Identify which cell holds the provided text, then report its [X, Y] central coordinate. 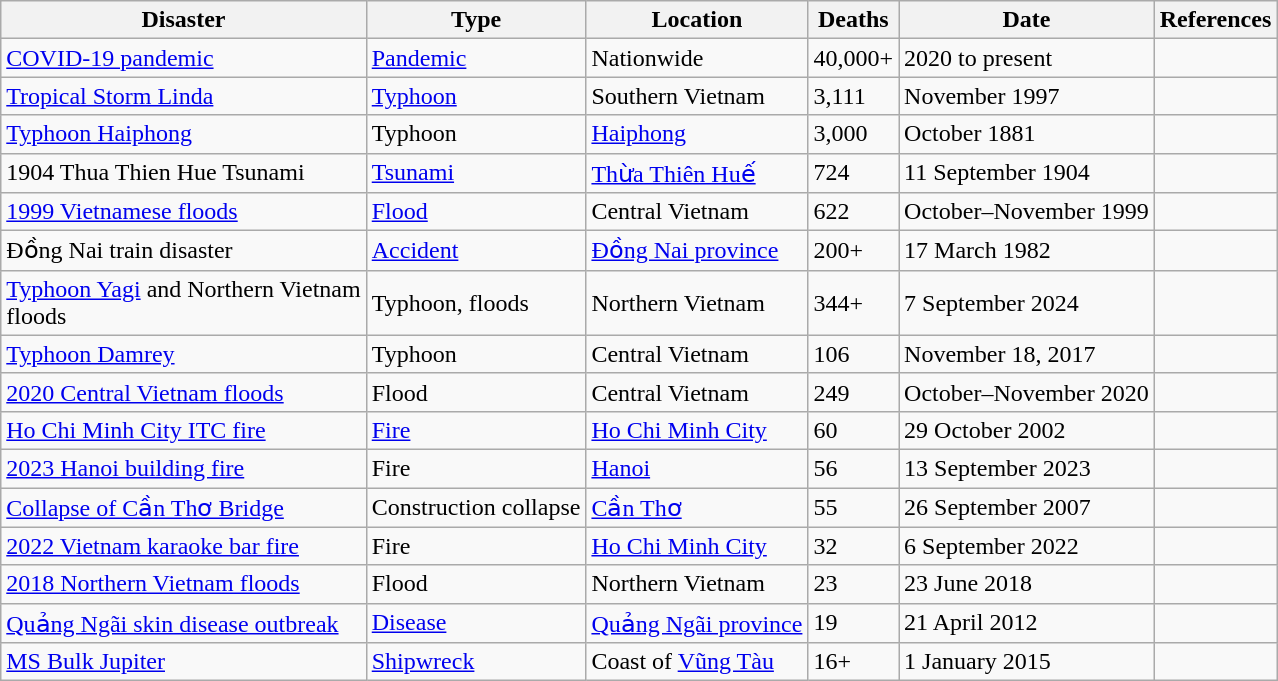
1999 Vietnamese floods [184, 212]
Quảng Ngãi province [697, 623]
Construction collapse [476, 508]
1 January 2015 [1027, 662]
249 [854, 392]
October 1881 [1027, 134]
16+ [854, 662]
Collapse of Cần Thơ Bridge [184, 508]
21 April 2012 [1027, 623]
Typhoon, floods [476, 302]
11 September 1904 [1027, 173]
Nationwide [697, 58]
3,111 [854, 96]
Tropical Storm Linda [184, 96]
Coast of Vũng Tàu [697, 662]
Pandemic [476, 58]
Location [697, 20]
Tsunami [476, 173]
October–November 2020 [1027, 392]
November 1997 [1027, 96]
40,000+ [854, 58]
29 October 2002 [1027, 430]
October–November 1999 [1027, 212]
3,000 [854, 134]
23 June 2018 [1027, 584]
Disaster [184, 20]
344+ [854, 302]
Đồng Nai province [697, 251]
Haiphong [697, 134]
7 September 2024 [1027, 302]
MS Bulk Jupiter [184, 662]
106 [854, 354]
26 September 2007 [1027, 508]
2023 Hanoi building fire [184, 468]
Deaths [854, 20]
Typhoon Haiphong [184, 134]
November 18, 2017 [1027, 354]
56 [854, 468]
60 [854, 430]
Date [1027, 20]
Southern Vietnam [697, 96]
1904 Thua Thien Hue Tsunami [184, 173]
23 [854, 584]
2022 Vietnam karaoke bar fire [184, 546]
Typhoon Damrey [184, 354]
622 [854, 212]
2018 Northern Vietnam floods [184, 584]
References [1216, 20]
Shipwreck [476, 662]
19 [854, 623]
Đồng Nai train disaster [184, 251]
6 September 2022 [1027, 546]
17 March 1982 [1027, 251]
Typhoon Yagi and Northern Vietnamfloods [184, 302]
13 September 2023 [1027, 468]
Thừa Thiên Huế [697, 173]
Disease [476, 623]
724 [854, 173]
Quảng Ngãi skin disease outbreak [184, 623]
Ho Chi Minh City ITC fire [184, 430]
Accident [476, 251]
2020 Central Vietnam floods [184, 392]
200+ [854, 251]
Hanoi [697, 468]
2020 to present [1027, 58]
32 [854, 546]
Cần Thơ [697, 508]
55 [854, 508]
Type [476, 20]
COVID-19 pandemic [184, 58]
